Identify which cell holds the provided text, then report its (x, y) central coordinate. 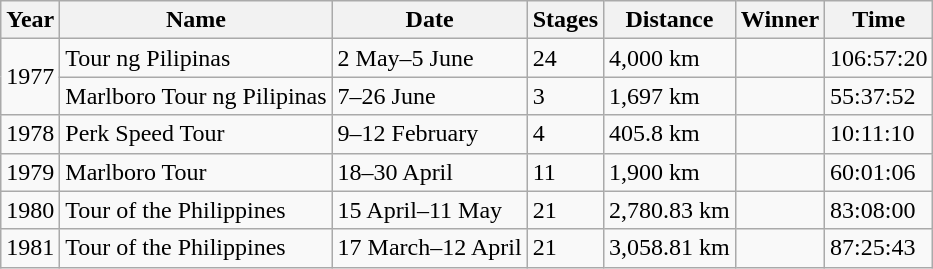
1977 (30, 77)
10:11:10 (879, 134)
4,000 km (670, 58)
Perk Speed Tour (196, 134)
11 (565, 172)
2,780.83 km (670, 210)
7–26 June (430, 96)
Distance (670, 20)
15 April–11 May (430, 210)
83:08:00 (879, 210)
1,900 km (670, 172)
3 (565, 96)
405.8 km (670, 134)
18–30 April (430, 172)
106:57:20 (879, 58)
24 (565, 58)
1,697 km (670, 96)
1978 (30, 134)
Time (879, 20)
9–12 February (430, 134)
87:25:43 (879, 248)
Stages (565, 20)
Year (30, 20)
60:01:06 (879, 172)
3,058.81 km (670, 248)
Date (430, 20)
4 (565, 134)
17 March–12 April (430, 248)
2 May–5 June (430, 58)
Tour ng Pilipinas (196, 58)
Marlboro Tour ng Pilipinas (196, 96)
Winner (780, 20)
1981 (30, 248)
1980 (30, 210)
Marlboro Tour (196, 172)
55:37:52 (879, 96)
1979 (30, 172)
Name (196, 20)
